Return the (x, y) coordinate for the center point of the cell that contains the specified text.  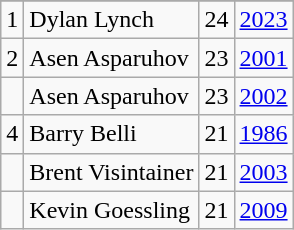
2003 (264, 172)
Brent Visintainer (112, 172)
2023 (264, 20)
Barry Belli (112, 134)
Dylan Lynch (112, 20)
2002 (264, 96)
2009 (264, 210)
24 (216, 20)
1 (12, 20)
2001 (264, 58)
2 (12, 58)
1986 (264, 134)
Kevin Goessling (112, 210)
4 (12, 134)
